Provide the (x, y) coordinate of the cell's center where the given text is located.  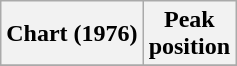
Chart (1976) (72, 34)
Peakposition (189, 34)
